Scan for the cell matching the given text and deliver its [X, Y] coordinate at center. 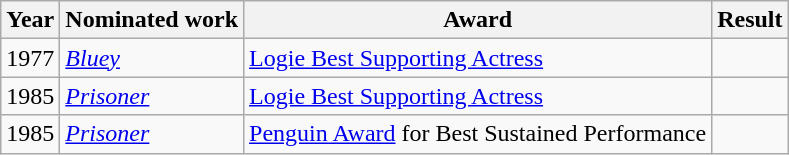
Bluey [152, 58]
Award [478, 20]
1977 [30, 58]
Year [30, 20]
Penguin Award for Best Sustained Performance [478, 134]
Result [750, 20]
Nominated work [152, 20]
